Extract the (X, Y) coordinate from the center of the cell holding the provided text.  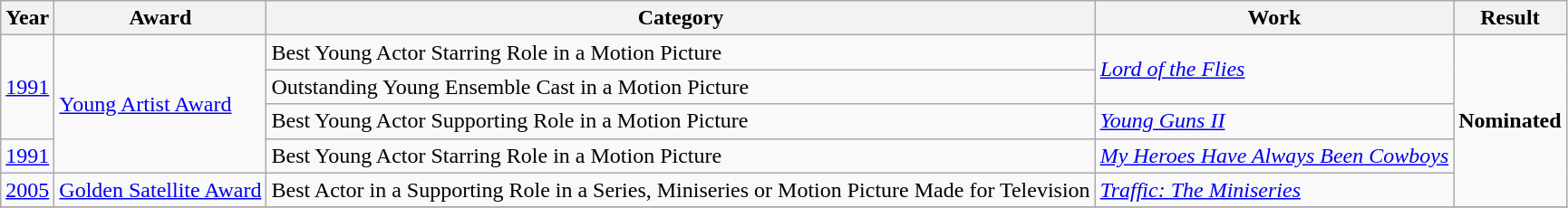
Golden Satellite Award (160, 190)
Traffic: The Miniseries (1274, 190)
2005 (27, 190)
Nominated (1510, 121)
Best Young Actor Supporting Role in a Motion Picture (681, 121)
Category (681, 18)
Year (27, 18)
Work (1274, 18)
Outstanding Young Ensemble Cast in a Motion Picture (681, 87)
Best Actor in a Supporting Role in a Series, Miniseries or Motion Picture Made for Television (681, 190)
Lord of the Flies (1274, 70)
My Heroes Have Always Been Cowboys (1274, 156)
Young Artist Award (160, 104)
Award (160, 18)
Result (1510, 18)
Young Guns II (1274, 121)
